Find where the given text appears and provide that cell's center as [X, Y] coordinate. 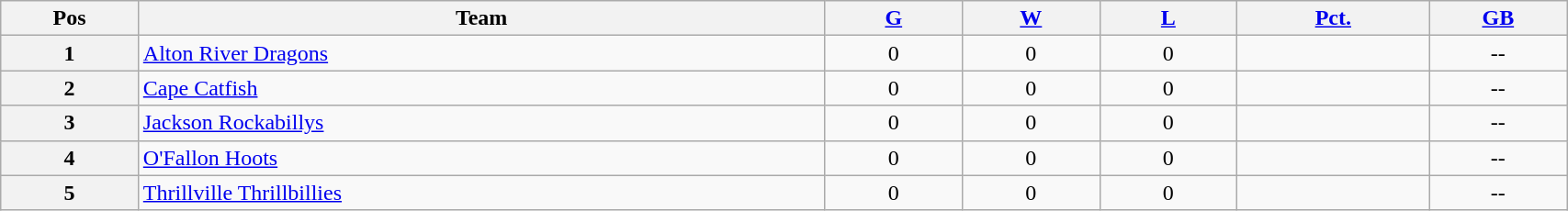
Jackson Rockabillys [481, 123]
Team [481, 18]
W [1032, 18]
O'Fallon Hoots [481, 158]
2 [70, 88]
GB [1498, 18]
Pos [70, 18]
Cape Catfish [481, 88]
L [1168, 18]
4 [70, 158]
5 [70, 193]
Alton River Dragons [481, 53]
G [894, 18]
Thrillville Thrillbillies [481, 193]
1 [70, 53]
3 [70, 123]
Pct. [1334, 18]
